Determine the (x, y) coordinate at the center of the cell enclosing the given text.  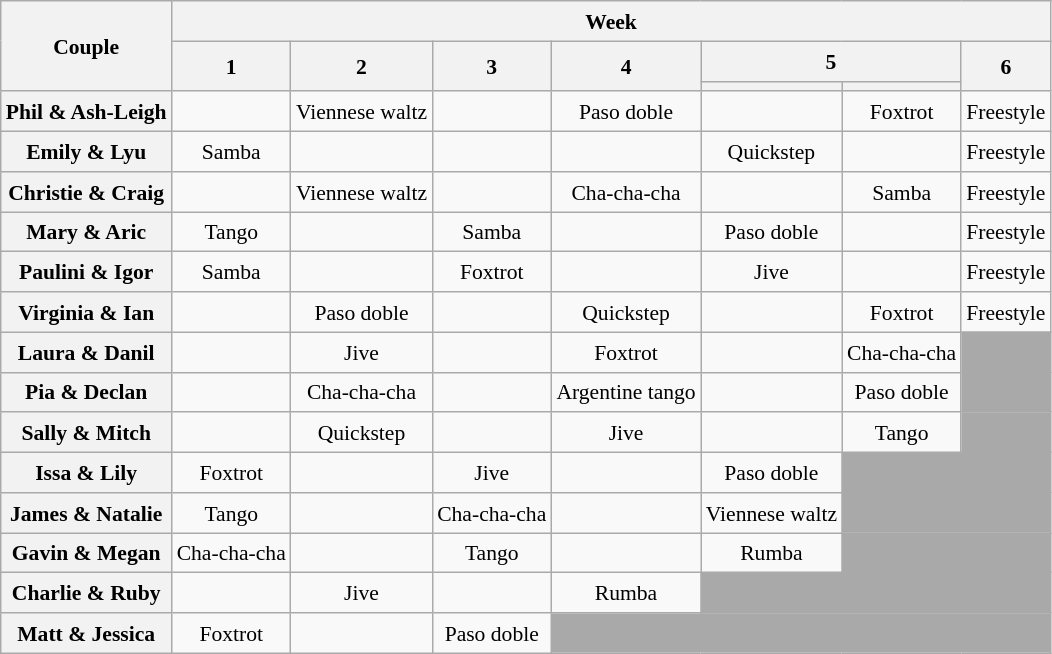
1 (232, 66)
Emily & Lyu (86, 152)
5 (832, 61)
James & Natalie (86, 513)
Argentine tango (626, 392)
Phil & Ash-Leigh (86, 112)
Charlie & Ruby (86, 593)
Virginia & Ian (86, 312)
Issa & Lily (86, 473)
Paulini & Igor (86, 272)
2 (362, 66)
Week (612, 21)
Pia & Declan (86, 392)
Matt & Jessica (86, 633)
Couple (86, 46)
Laura & Danil (86, 352)
6 (1006, 66)
Christie & Craig (86, 192)
3 (492, 66)
Gavin & Megan (86, 553)
Sally & Mitch (86, 433)
Mary & Aric (86, 232)
4 (626, 66)
